From the cell containing the given text, extract its center point as [x, y] coordinate. 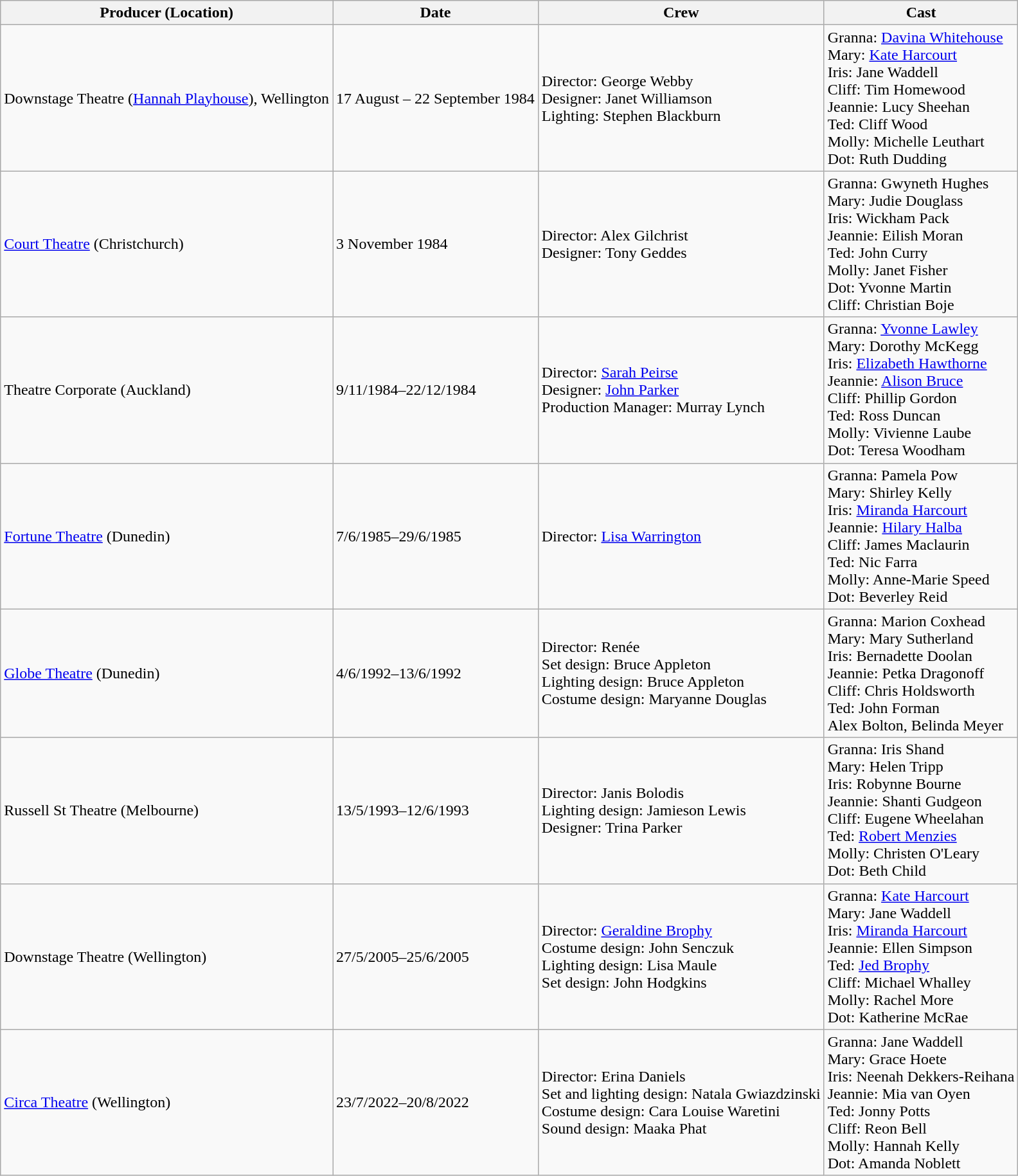
Director: RenéeSet design: Bruce AppletonLighting design: Bruce AppletonCostume design: Maryanne Douglas [681, 673]
Fortune Theatre (Dunedin) [167, 536]
Producer (Location) [167, 13]
Director: Geraldine BrophyCostume design: John SenczukLighting design: Lisa MauleSet design: John Hodgkins [681, 957]
Date [436, 13]
3 November 1984 [436, 244]
7/6/1985–29/6/1985 [436, 536]
Downstage Theatre (Hannah Playhouse), Wellington [167, 98]
Director: Alex GilchristDesigner: Tony Geddes [681, 244]
Theatre Corporate (Auckland) [167, 390]
Russell St Theatre (Melbourne) [167, 810]
27/5/2005–25/6/2005 [436, 957]
Court Theatre (Christchurch) [167, 244]
13/5/1993–12/6/1993 [436, 810]
Downstage Theatre (Wellington) [167, 957]
Circa Theatre (Wellington) [167, 1102]
Director: Lisa Warrington [681, 536]
Cast [921, 13]
4/6/1992–13/6/1992 [436, 673]
23/7/2022–20/8/2022 [436, 1102]
Director: Erina DanielsSet and lighting design: Natala GwiazdzinskiCostume design: Cara Louise WaretiniSound design: Maaka Phat [681, 1102]
9/11/1984–22/12/1984 [436, 390]
Globe Theatre (Dunedin) [167, 673]
17 August – 22 September 1984 [436, 98]
Crew [681, 13]
Director: Janis BolodisLighting design: Jamieson LewisDesigner: Trina Parker [681, 810]
Director: George WebbyDesigner: Janet WilliamsonLighting: Stephen Blackburn [681, 98]
Director: Sarah PeirseDesigner: John ParkerProduction Manager: Murray Lynch [681, 390]
